Search for the cell housing the specified text and yield its (x, y) center coordinate. 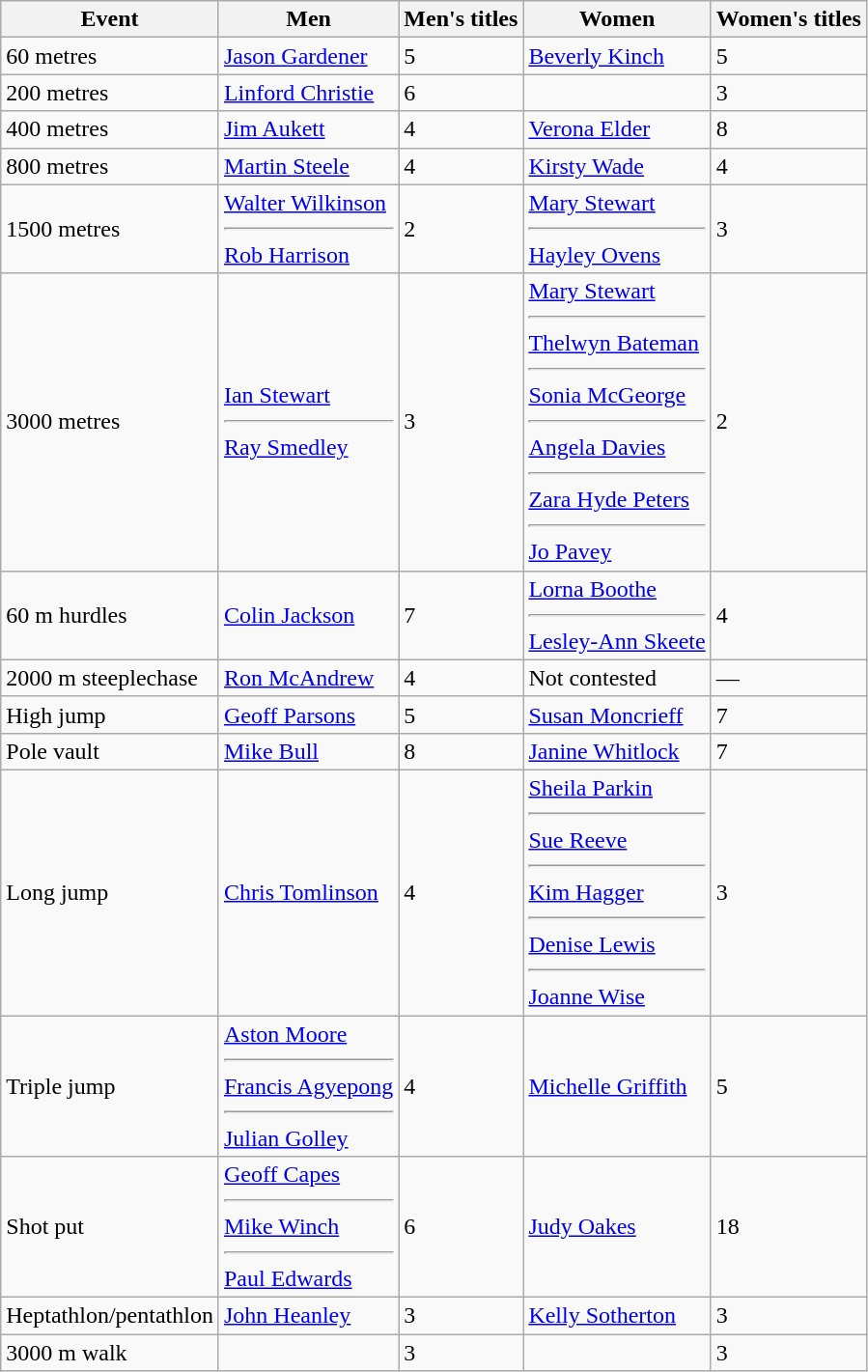
Ian StewartRay Smedley (308, 422)
60 metres (110, 56)
18 (788, 1227)
2000 m steeplechase (110, 678)
Women (617, 19)
John Heanley (308, 1316)
High jump (110, 714)
Shot put (110, 1227)
Martin Steele (308, 166)
Beverly Kinch (617, 56)
— (788, 678)
Susan Moncrieff (617, 714)
Men's titles (462, 19)
Geoff CapesMike WinchPaul Edwards (308, 1227)
Jason Gardener (308, 56)
Kirsty Wade (617, 166)
Long jump (110, 892)
Mary StewartHayley Ovens (617, 229)
3000 metres (110, 422)
Geoff Parsons (308, 714)
3000 m walk (110, 1353)
Women's titles (788, 19)
Linford Christie (308, 93)
200 metres (110, 93)
Janine Whitlock (617, 751)
Verona Elder (617, 129)
Mike Bull (308, 751)
1500 metres (110, 229)
Colin Jackson (308, 615)
Lorna BootheLesley-Ann Skeete (617, 615)
Heptathlon/pentathlon (110, 1316)
Event (110, 19)
Sheila ParkinSue ReeveKim HaggerDenise LewisJoanne Wise (617, 892)
Aston MooreFrancis AgyepongJulian Golley (308, 1086)
Men (308, 19)
Judy Oakes (617, 1227)
60 m hurdles (110, 615)
Kelly Sotherton (617, 1316)
Chris Tomlinson (308, 892)
800 metres (110, 166)
Pole vault (110, 751)
Michelle Griffith (617, 1086)
Mary StewartThelwyn BatemanSonia McGeorgeAngela DaviesZara Hyde PetersJo Pavey (617, 422)
Triple jump (110, 1086)
Ron McAndrew (308, 678)
400 metres (110, 129)
Walter WilkinsonRob Harrison (308, 229)
Not contested (617, 678)
Jim Aukett (308, 129)
